Return [X, Y] of the center of cell containing provided text 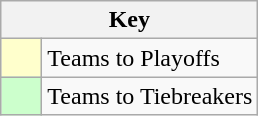
Key [130, 20]
Teams to Playoffs [150, 58]
Teams to Tiebreakers [150, 96]
